Find where the given text appears and provide that cell's center as [X, Y] coordinate. 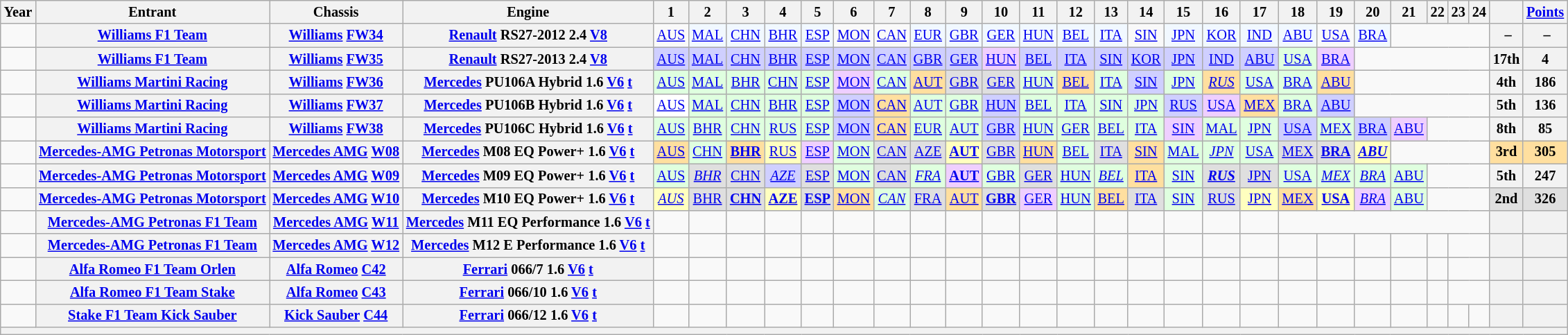
Williams FW35 [336, 59]
10 [1001, 12]
186 [1545, 82]
Renault RS27-2012 2.4 V8 [528, 35]
Alfa Romeo C43 [336, 292]
Alfa Romeo F1 Team Stake [153, 292]
15 [1184, 12]
Alfa Romeo F1 Team Orlen [153, 269]
136 [1545, 105]
Mercedes M10 EQ Power+ 1.6 V6 t [528, 199]
Williams FW36 [336, 82]
21 [1409, 12]
8 [928, 12]
7 [891, 12]
17th [1506, 59]
Renault RS27-2013 2.4 V8 [528, 59]
Year [18, 12]
22 [1438, 12]
Mercedes AMG W10 [336, 199]
8th [1506, 129]
11 [1038, 12]
Mercedes AMG W11 [336, 222]
Engine [528, 12]
24 [1479, 12]
Mercedes AMG W08 [336, 152]
14 [1147, 12]
3rd [1506, 152]
12 [1076, 12]
Williams FW37 [336, 105]
4th [1506, 82]
Mercedes AMG W12 [336, 246]
305 [1545, 152]
5 [818, 12]
9 [964, 12]
85 [1545, 129]
Williams FW34 [336, 35]
Mercedes PU106C Hybrid 1.6 V6 t [528, 129]
Mercedes PU106B Hybrid 1.6 V6 t [528, 105]
Alfa Romeo C42 [336, 269]
6 [854, 12]
18 [1298, 12]
Mercedes PU106A Hybrid 1.6 V6 t [528, 82]
23 [1458, 12]
247 [1545, 175]
3 [746, 12]
Mercedes M09 EQ Power+ 1.6 V6 t [528, 175]
16 [1221, 12]
19 [1335, 12]
Ferrari 066/7 1.6 V6 t [528, 269]
Chassis [336, 12]
Ferrari 066/10 1.6 V6 t [528, 292]
Stake F1 Team Kick Sauber [153, 316]
Entrant [153, 12]
Mercedes AMG W09 [336, 175]
Kick Sauber C44 [336, 316]
2nd [1506, 199]
2 [707, 12]
13 [1111, 12]
Mercedes M08 EQ Power+ 1.6 V6 t [528, 152]
Williams FW38 [336, 129]
Mercedes M12 E Performance 1.6 V6 t [528, 246]
326 [1545, 199]
Ferrari 066/12 1.6 V6 t [528, 316]
Mercedes M11 EQ Performance 1.6 V6 t [528, 222]
1 [671, 12]
Points [1545, 12]
17 [1259, 12]
20 [1373, 12]
